Search for the cell housing the specified text and yield its [x, y] center coordinate. 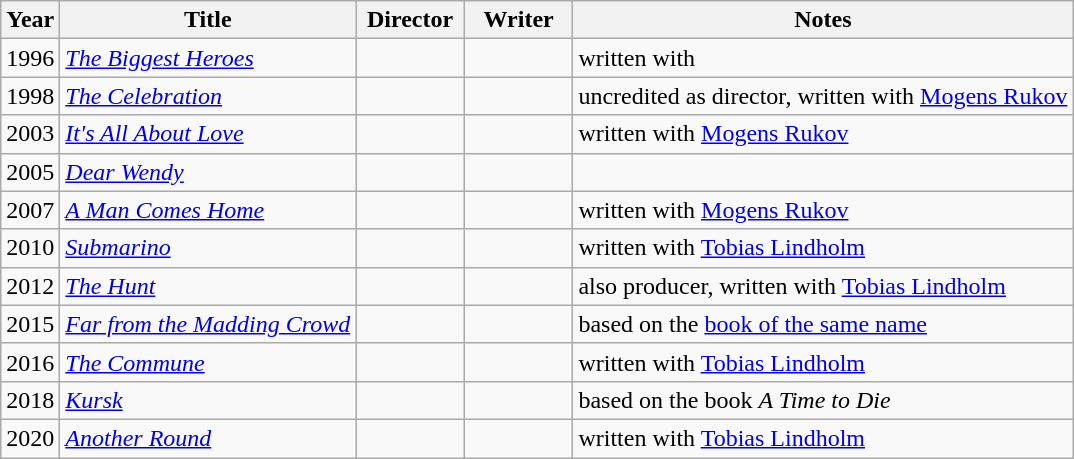
written with [823, 58]
based on the book of the same name [823, 324]
2016 [30, 362]
Kursk [208, 400]
The Hunt [208, 286]
2018 [30, 400]
2003 [30, 134]
Writer [518, 20]
2005 [30, 172]
It's All About Love [208, 134]
1998 [30, 96]
uncredited as director, written with Mogens Rukov [823, 96]
2020 [30, 438]
2007 [30, 210]
Another Round [208, 438]
Director [410, 20]
Far from the Madding Crowd [208, 324]
2015 [30, 324]
A Man Comes Home [208, 210]
Year [30, 20]
also producer, written with Tobias Lindholm [823, 286]
The Biggest Heroes [208, 58]
Notes [823, 20]
Submarino [208, 248]
2010 [30, 248]
Dear Wendy [208, 172]
2012 [30, 286]
1996 [30, 58]
The Commune [208, 362]
based on the book A Time to Die [823, 400]
The Celebration [208, 96]
Title [208, 20]
